Provide the (X, Y) coordinate of the cell's center where the given text is located.  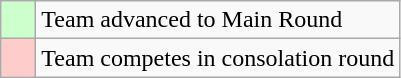
Team advanced to Main Round (218, 20)
Team competes in consolation round (218, 58)
